Capture the cell that displays the provided text and extract its [X, Y] central coordinate. 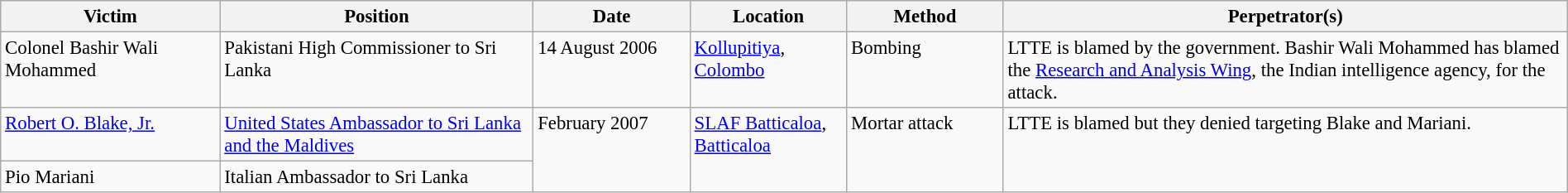
Colonel Bashir Wali Mohammed [111, 70]
LTTE is blamed by the government. Bashir Wali Mohammed has blamed the Research and Analysis Wing, the Indian intelligence agency, for the attack. [1285, 70]
Method [925, 17]
Position [377, 17]
Bombing [925, 70]
Kollupitiya, Colombo [767, 70]
Robert O. Blake, Jr. [111, 134]
United States Ambassador to Sri Lanka and the Maldives [377, 134]
Date [612, 17]
LTTE is blamed but they denied targeting Blake and Mariani. [1285, 150]
Location [767, 17]
SLAF Batticaloa, Batticaloa [767, 150]
Pakistani High Commissioner to Sri Lanka [377, 70]
Italian Ambassador to Sri Lanka [377, 177]
February 2007 [612, 150]
14 August 2006 [612, 70]
Perpetrator(s) [1285, 17]
Pio Mariani [111, 177]
Mortar attack [925, 150]
Victim [111, 17]
